Pinpoint the cell where the given text exists, returning its [X, Y] midpoint coordinate. 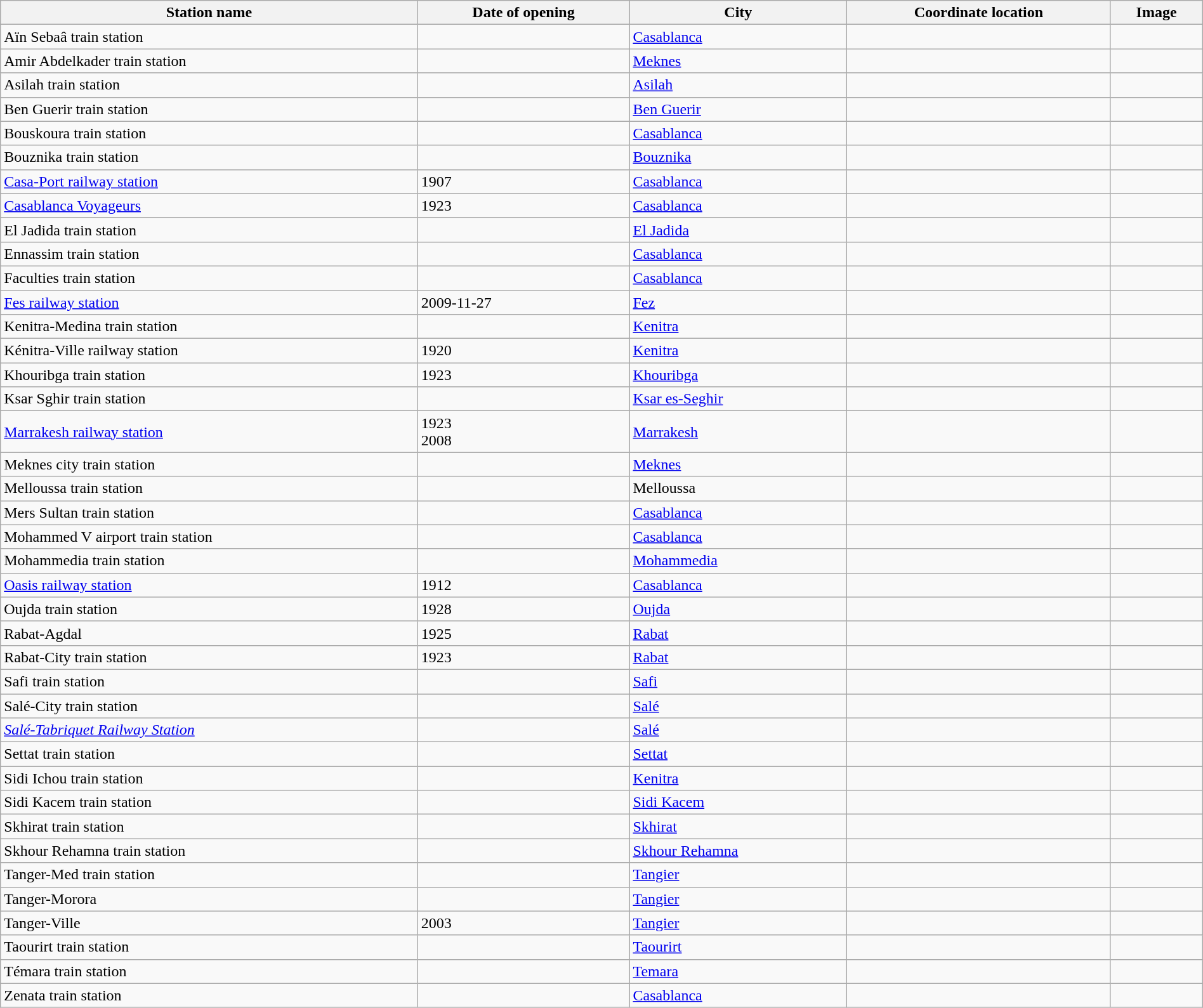
Ksar es-Seghir [739, 399]
Oujda [739, 609]
Temara [739, 971]
Casa-Port railway station [209, 181]
Taourirt [739, 947]
Khouribga train station [209, 375]
Taourirt train station [209, 947]
2003 [523, 923]
Melloussa [739, 488]
Skhirat train station [209, 827]
Khouribga [739, 375]
Zenata train station [209, 995]
Date of opening [523, 13]
Ben Guerir train station [209, 109]
Mers Sultan train station [209, 513]
Tanger-Med train station [209, 875]
Mohammedia train station [209, 561]
1920 [523, 351]
19232008 [523, 431]
Tanger-Ville [209, 923]
Fes railway station [209, 303]
Sidi Ichou train station [209, 778]
Skhirat [739, 827]
Coordinate location [978, 13]
Kénitra-Ville railway station [209, 351]
Salé-City train station [209, 706]
1907 [523, 181]
Tanger-Morora [209, 899]
Ben Guerir [739, 109]
Bouskoura train station [209, 133]
Station name [209, 13]
Mohammed V airport train station [209, 537]
Settat [739, 754]
Asilah train station [209, 85]
Marrakesh railway station [209, 431]
Faculties train station [209, 278]
Amir Abdelkader train station [209, 61]
Ennassim train station [209, 254]
Safi train station [209, 681]
Témara train station [209, 971]
City [739, 13]
Melloussa train station [209, 488]
Kenitra-Medina train station [209, 327]
Sidi Kacem [739, 802]
Casablanca Voyageurs [209, 206]
Aïn Sebaâ train station [209, 37]
Ksar Sghir train station [209, 399]
Skhour Rehamna [739, 851]
Rabat-Agdal [209, 633]
El Jadida train station [209, 230]
El Jadida [739, 230]
Rabat-City train station [209, 657]
2009-11-27 [523, 303]
1928 [523, 609]
Bouznika train station [209, 157]
Skhour Rehamna train station [209, 851]
Image [1156, 13]
Asilah [739, 85]
Bouznika [739, 157]
1925 [523, 633]
Oujda train station [209, 609]
Meknes city train station [209, 464]
Oasis railway station [209, 585]
Marrakesh [739, 431]
Settat train station [209, 754]
Salé-Tabriquet Railway Station [209, 730]
1912 [523, 585]
Fez [739, 303]
Mohammedia [739, 561]
Safi [739, 681]
Sidi Kacem train station [209, 802]
